Provide the (x, y) coordinate of the cell's center where the given text is located.  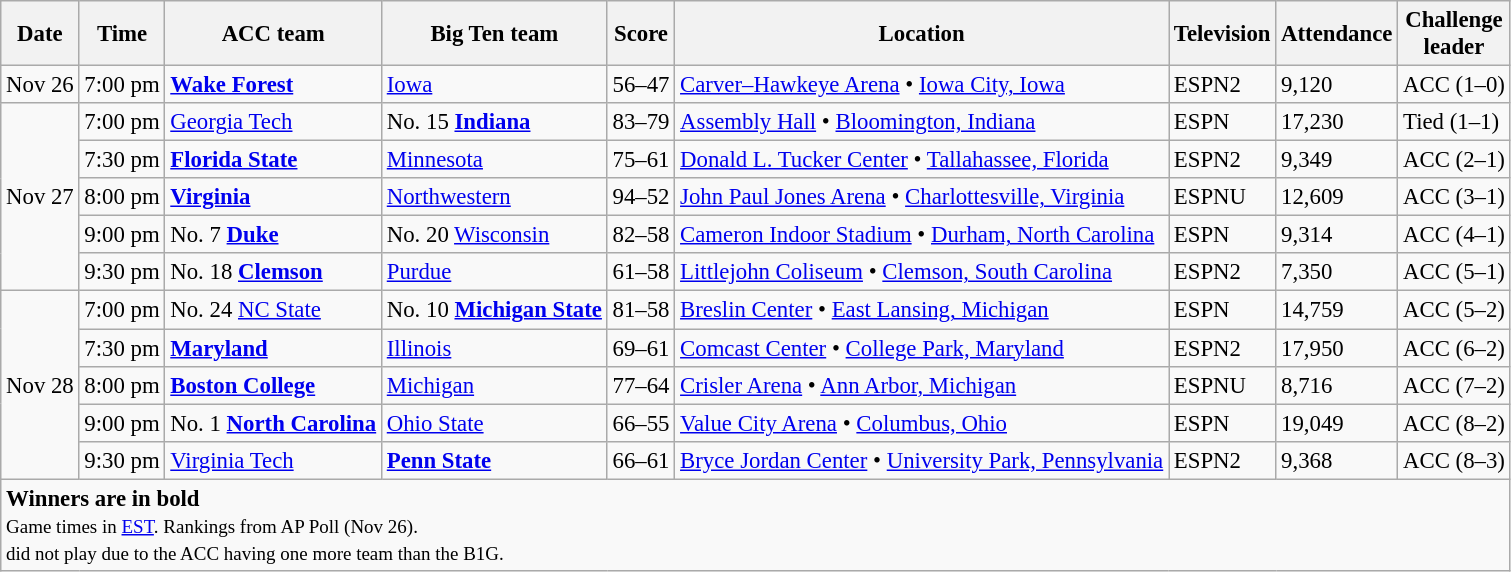
Carver–Hawkeye Arena • Iowa City, Iowa (922, 85)
81–58 (641, 310)
Bryce Jordan Center • University Park, Pennsylvania (922, 460)
Virginia (273, 197)
Georgia Tech (273, 122)
Time (122, 34)
ACC (1–0) (1454, 85)
9,314 (1337, 235)
ACC team (273, 34)
ACC (3–1) (1454, 197)
56–47 (641, 85)
ACC (5–1) (1454, 273)
ACC (2–1) (1454, 160)
14,759 (1337, 310)
Winners are in boldGame times in EST. Rankings from AP Poll (Nov 26). did not play due to the ACC having one more team than the B1G. (756, 525)
Challengeleader (1454, 34)
ACC (8–2) (1454, 423)
7,350 (1337, 273)
Northwestern (494, 197)
No. 7 Duke (273, 235)
Date (40, 34)
19,049 (1337, 423)
Virginia Tech (273, 460)
Crisler Arena • Ann Arbor, Michigan (922, 385)
Iowa (494, 85)
69–61 (641, 348)
John Paul Jones Arena • Charlottesville, Virginia (922, 197)
9,368 (1337, 460)
Breslin Center • East Lansing, Michigan (922, 310)
Value City Arena • Columbus, Ohio (922, 423)
ACC (4–1) (1454, 235)
ACC (6–2) (1454, 348)
Maryland (273, 348)
Wake Forest (273, 85)
Assembly Hall • Bloomington, Indiana (922, 122)
ACC (7–2) (1454, 385)
66–61 (641, 460)
Ohio State (494, 423)
Illinois (494, 348)
No. 10 Michigan State (494, 310)
Nov 26 (40, 85)
17,230 (1337, 122)
No. 1 North Carolina (273, 423)
12,609 (1337, 197)
No. 15 Indiana (494, 122)
ACC (8–3) (1454, 460)
Michigan (494, 385)
61–58 (641, 273)
75–61 (641, 160)
Boston College (273, 385)
Tied (1–1) (1454, 122)
9,120 (1337, 85)
9,349 (1337, 160)
Nov 27 (40, 197)
Television (1222, 34)
Minnesota (494, 160)
No. 18 Clemson (273, 273)
Nov 28 (40, 385)
83–79 (641, 122)
Florida State (273, 160)
ACC (5–2) (1454, 310)
Littlejohn Coliseum • Clemson, South Carolina (922, 273)
Donald L. Tucker Center • Tallahassee, Florida (922, 160)
Comcast Center • College Park, Maryland (922, 348)
8,716 (1337, 385)
No. 20 Wisconsin (494, 235)
17,950 (1337, 348)
Attendance (1337, 34)
Location (922, 34)
No. 24 NC State (273, 310)
66–55 (641, 423)
Score (641, 34)
82–58 (641, 235)
Cameron Indoor Stadium • Durham, North Carolina (922, 235)
Penn State (494, 460)
Purdue (494, 273)
94–52 (641, 197)
Big Ten team (494, 34)
77–64 (641, 385)
